Output the (X, Y) coordinate of the center of the cell containing the given text.  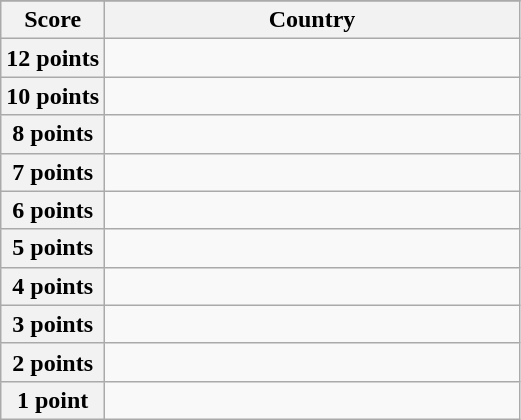
6 points (53, 210)
Country (312, 20)
12 points (53, 58)
3 points (53, 324)
5 points (53, 248)
2 points (53, 362)
7 points (53, 172)
10 points (53, 96)
4 points (53, 286)
1 point (53, 400)
Score (53, 20)
8 points (53, 134)
